Pinpoint the cell where the given text exists, returning its [X, Y] midpoint coordinate. 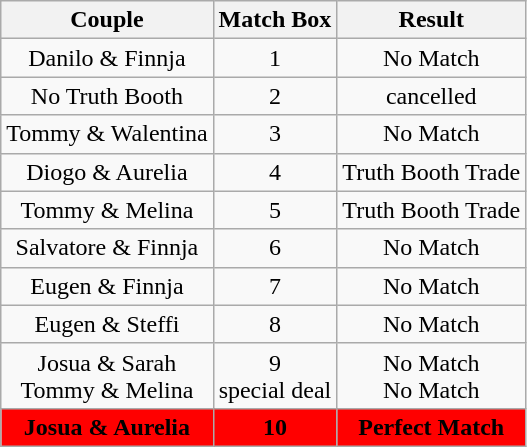
Couple [107, 20]
8 [275, 324]
Diogo & Aurelia [107, 172]
10 [275, 427]
4 [275, 172]
cancelled [432, 96]
Tommy & Melina [107, 210]
7 [275, 286]
Eugen & Steffi [107, 324]
5 [275, 210]
6 [275, 248]
Match Box [275, 20]
Eugen & Finnja [107, 286]
Tommy & Walentina [107, 134]
Perfect Match [432, 427]
Josua & SarahTommy & Melina [107, 376]
Salvatore & Finnja [107, 248]
1 [275, 58]
2 [275, 96]
No Truth Booth [107, 96]
Josua & Aurelia [107, 427]
Result [432, 20]
No MatchNo Match [432, 376]
3 [275, 134]
Danilo & Finnja [107, 58]
9special deal [275, 376]
